Provide the [X, Y] coordinate of the cell's center where the given text is located.  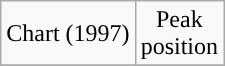
Peakposition [179, 34]
Chart (1997) [68, 34]
